Return [X, Y] of the center of cell containing provided text 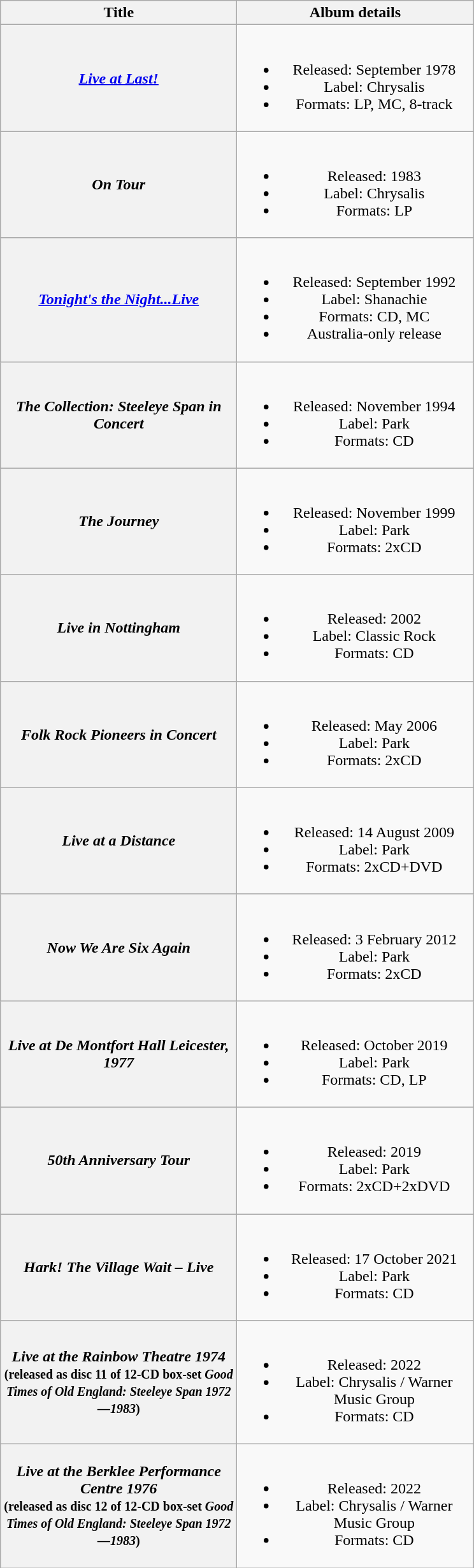
Released: 2019Label: ParkFormats: 2xCD+2xDVD [355, 1161]
Live in Nottingham [118, 627]
Released: October 2019Label: ParkFormats: CD, LP [355, 1053]
50th Anniversary Tour [118, 1161]
The Journey [118, 522]
Live at Last! [118, 78]
Now We Are Six Again [118, 948]
Released: 17 October 2021Label: ParkFormats: CD [355, 1268]
Released: 3 February 2012Label: ParkFormats: 2xCD [355, 948]
Released: November 1999Label: ParkFormats: 2xCD [355, 522]
Hark! The Village Wait – Live [118, 1268]
Released: 2002Label: Classic RockFormats: CD [355, 627]
Released: September 1992Label: ShanachieFormats: CD, MCAustralia-only release [355, 300]
Live at the Rainbow Theatre 1974(released as disc 11 of 12-CD box-set Good Times of Old England: Steeleye Span 1972—1983) [118, 1382]
Released: November 1994Label: ParkFormats: CD [355, 414]
Released: 1983Label: ChrysalisFormats: LP [355, 185]
Album details [355, 13]
Released: September 1978Label: ChrysalisFormats: LP, MC, 8-track [355, 78]
Folk Rock Pioneers in Concert [118, 735]
Released: 14 August 2009Label: ParkFormats: 2xCD+DVD [355, 840]
Live at the Berklee Performance Centre 1976(released as disc 12 of 12-CD box-set Good Times of Old England: Steeleye Span 1972—1983) [118, 1506]
On Tour [118, 185]
Tonight's the Night...Live [118, 300]
Title [118, 13]
The Collection: Steeleye Span in Concert [118, 414]
Released: May 2006Label: ParkFormats: 2xCD [355, 735]
Live at a Distance [118, 840]
Live at De Montfort Hall Leicester, 1977 [118, 1053]
